Locate the cell with the specified text and output its [x, y] center coordinate. 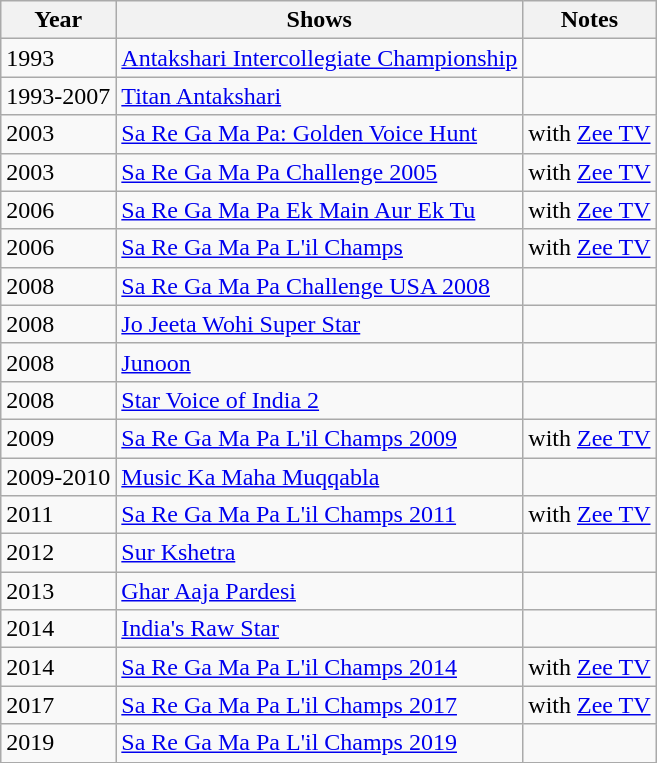
Sa Re Ga Ma Pa Challenge 2005 [320, 172]
Star Voice of India 2 [320, 400]
2012 [58, 553]
2019 [58, 743]
Shows [320, 20]
Sa Re Ga Ma Pa: Golden Voice Hunt [320, 134]
Titan Antakshari [320, 96]
Antakshari Intercollegiate Championship [320, 58]
Sa Re Ga Ma Pa L'il Champs 2017 [320, 705]
1993 [58, 58]
Ghar Aaja Pardesi [320, 591]
Junoon [320, 362]
2011 [58, 515]
Sa Re Ga Ma Pa L'il Champs 2009 [320, 438]
Year [58, 20]
Sa Re Ga Ma Pa Challenge USA 2008 [320, 286]
Music Ka Maha Muqqabla [320, 477]
Sa Re Ga Ma Pa Ek Main Aur Ek Tu [320, 210]
2017 [58, 705]
2009-2010 [58, 477]
Jo Jeeta Wohi Super Star [320, 324]
Notes [590, 20]
2013 [58, 591]
Sa Re Ga Ma Pa L'il Champs 2019 [320, 743]
Sa Re Ga Ma Pa L'il Champs 2014 [320, 667]
India's Raw Star [320, 629]
2009 [58, 438]
Sur Kshetra [320, 553]
Sa Re Ga Ma Pa L'il Champs 2011 [320, 515]
1993-2007 [58, 96]
Sa Re Ga Ma Pa L'il Champs [320, 248]
